Detect which cell encompasses the target text, then output its [X, Y] center coordinate. 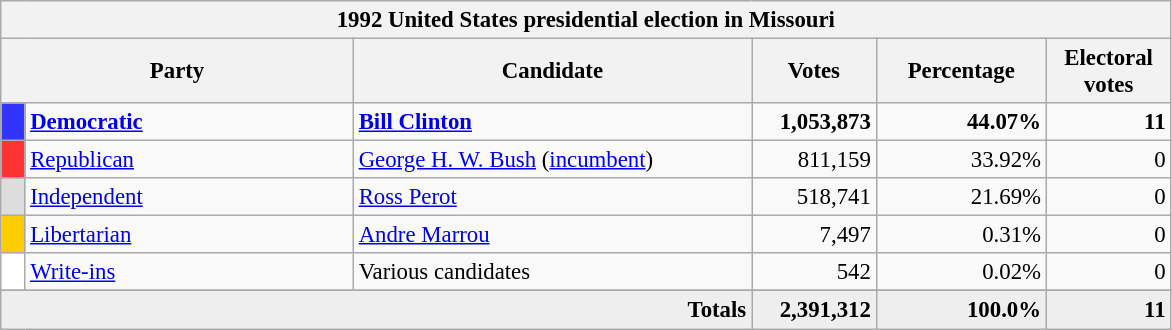
Ross Perot [552, 197]
Andre Marrou [552, 235]
Party [178, 72]
1,053,873 [814, 122]
811,159 [814, 160]
Percentage [961, 72]
Electoral votes [1108, 72]
Write-ins [189, 273]
542 [814, 273]
100.0% [961, 310]
Totals [376, 310]
Votes [814, 72]
518,741 [814, 197]
21.69% [961, 197]
0.31% [961, 235]
George H. W. Bush (incumbent) [552, 160]
7,497 [814, 235]
Libertarian [189, 235]
Republican [189, 160]
Candidate [552, 72]
1992 United States presidential election in Missouri [586, 20]
Independent [189, 197]
Democratic [189, 122]
0.02% [961, 273]
Bill Clinton [552, 122]
2,391,312 [814, 310]
Various candidates [552, 273]
44.07% [961, 122]
33.92% [961, 160]
